Capture the cell that displays the provided text and extract its [X, Y] central coordinate. 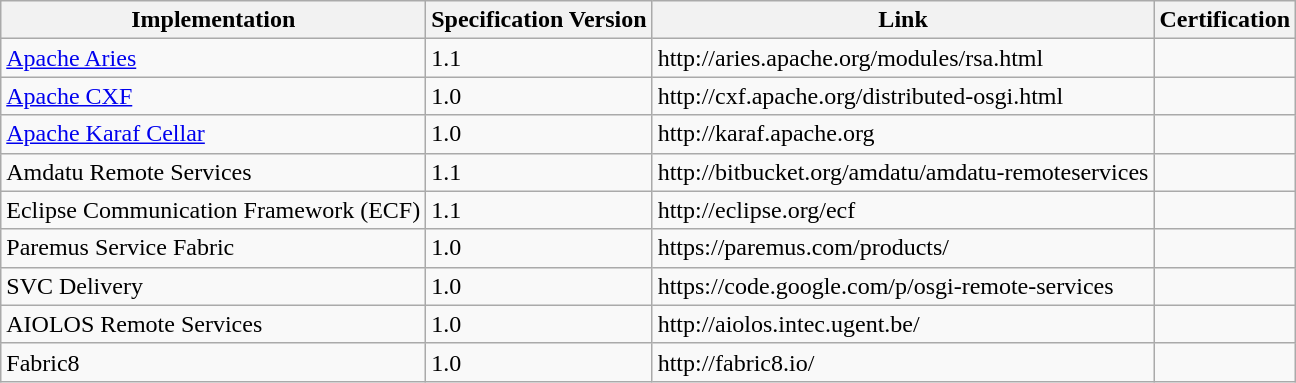
http://fabric8.io/ [903, 362]
Implementation [214, 20]
http://eclipse.org/ecf [903, 210]
Fabric8 [214, 362]
http://aries.apache.org/modules/rsa.html [903, 58]
Paremus Service Fabric [214, 248]
http://cxf.apache.org/distributed-osgi.html [903, 96]
SVC Delivery [214, 286]
Amdatu Remote Services [214, 172]
Specification Version [539, 20]
AIOLOS Remote Services [214, 324]
Apache Aries [214, 58]
Certification [1225, 20]
http://karaf.apache.org [903, 134]
Apache CXF [214, 96]
Link [903, 20]
Eclipse Communication Framework (ECF) [214, 210]
https://code.google.com/p/osgi-remote-services [903, 286]
http://bitbucket.org/amdatu/amdatu-remoteservices [903, 172]
http://aiolos.intec.ugent.be/ [903, 324]
https://paremus.com/products/ [903, 248]
Apache Karaf Cellar [214, 134]
